Return the [x, y] coordinate for the center point of the cell that contains the specified text.  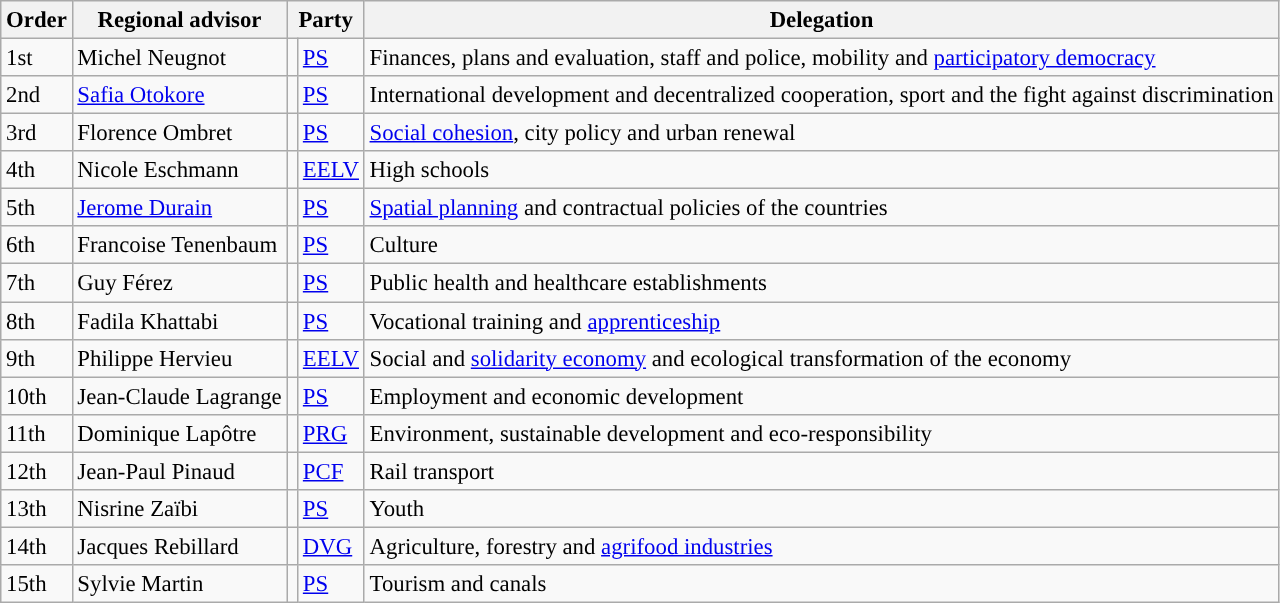
Public health and healthcare establishments [822, 283]
DVG [332, 546]
Tourism and canals [822, 584]
PRG [332, 433]
Safia Otokore [180, 95]
7th [36, 283]
High schools [822, 170]
Nicole Eschmann [180, 170]
Nisrine Zaïbi [180, 509]
Delegation [822, 20]
Finances, plans and evaluation, staff and police, mobility and participatory democracy [822, 58]
Jean-Claude Lagrange [180, 396]
6th [36, 245]
9th [36, 358]
Culture [822, 245]
Jerome Durain [180, 208]
8th [36, 321]
Agriculture, forestry and agrifood industries [822, 546]
Philippe Hervieu [180, 358]
Dominique Lapôtre [180, 433]
Florence Ombret [180, 133]
4th [36, 170]
PCF [332, 471]
15th [36, 584]
Spatial planning and contractual policies of the countries [822, 208]
Jacques Rebillard [180, 546]
Order [36, 20]
Francoise Tenenbaum [180, 245]
Michel Neugnot [180, 58]
5th [36, 208]
1st [36, 58]
13th [36, 509]
Vocational training and apprenticeship [822, 321]
Sylvie Martin [180, 584]
Rail transport [822, 471]
Social cohesion, city policy and urban renewal [822, 133]
Employment and economic development [822, 396]
Guy Férez [180, 283]
Environment, sustainable development and eco-responsibility [822, 433]
12th [36, 471]
International development and decentralized cooperation, sport and the fight against discrimination [822, 95]
Party [326, 20]
3rd [36, 133]
Youth [822, 509]
Jean-Paul Pinaud [180, 471]
11th [36, 433]
Fadila Khattabi [180, 321]
10th [36, 396]
2nd [36, 95]
14th [36, 546]
Regional advisor [180, 20]
Social and solidarity economy and ecological transformation of the economy [822, 358]
